Output the [X, Y] coordinate of the center of the cell containing the given text.  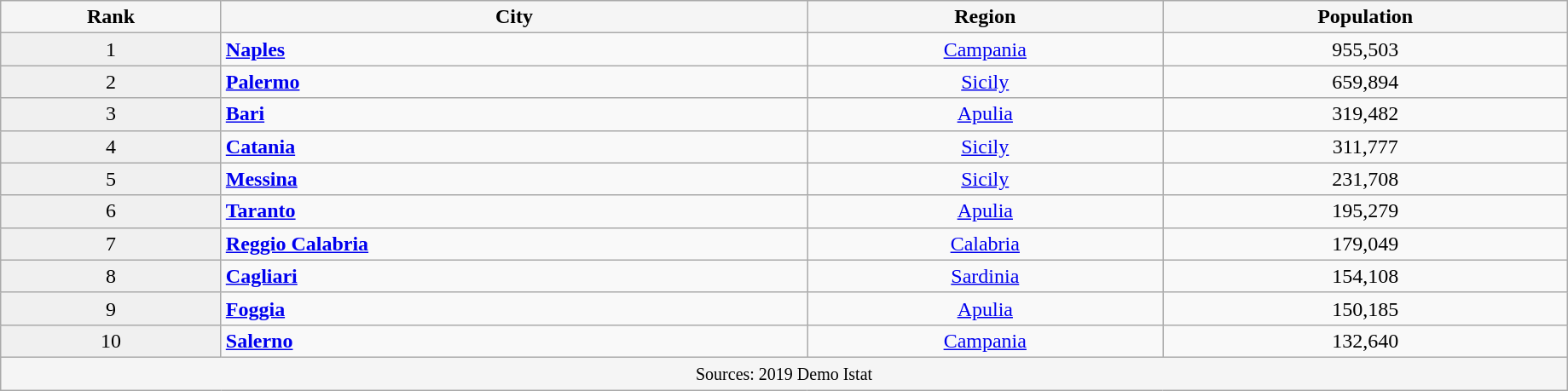
Region [986, 17]
Salerno [513, 341]
Reggio Calabria [513, 244]
Bari [513, 114]
Palermo [513, 82]
6 [111, 211]
955,503 [1365, 49]
659,894 [1365, 82]
Naples [513, 49]
1 [111, 49]
Calabria [986, 244]
Cagliari [513, 276]
9 [111, 308]
3 [111, 114]
Population [1365, 17]
311,777 [1365, 147]
Rank [111, 17]
10 [111, 341]
2 [111, 82]
195,279 [1365, 211]
Sources: 2019 Demo Istat [784, 373]
Taranto [513, 211]
8 [111, 276]
7 [111, 244]
5 [111, 179]
Sardinia [986, 276]
231,708 [1365, 179]
179,049 [1365, 244]
150,185 [1365, 308]
Messina [513, 179]
132,640 [1365, 341]
154,108 [1365, 276]
Catania [513, 147]
319,482 [1365, 114]
City [513, 17]
4 [111, 147]
Foggia [513, 308]
